Provide the [x, y] coordinate of the cell's center where the given text is located.  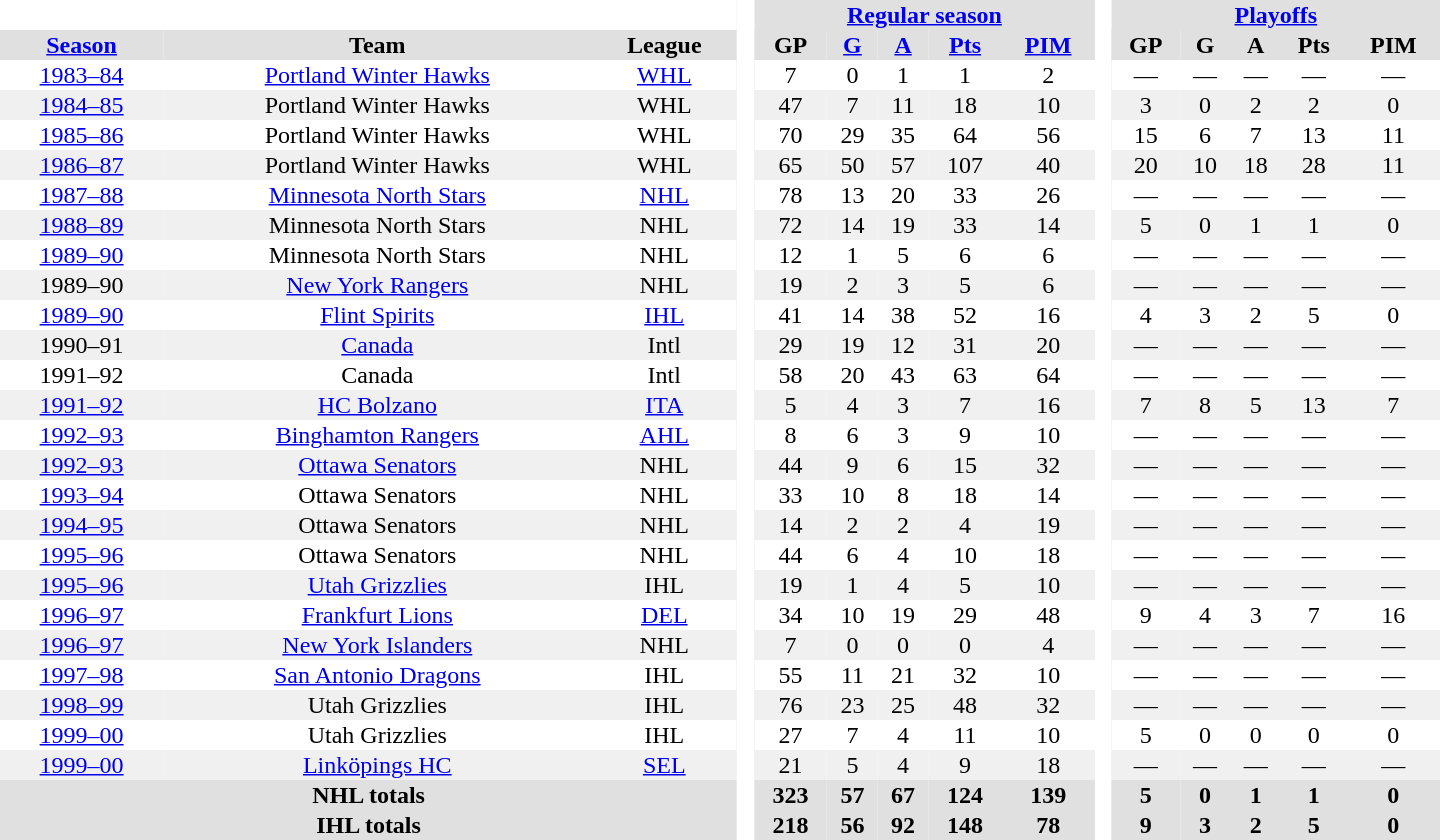
ITA [664, 405]
1998–99 [82, 705]
70 [790, 135]
New York Rangers [377, 285]
25 [904, 705]
63 [964, 375]
43 [904, 375]
27 [790, 735]
139 [1048, 795]
League [664, 45]
52 [964, 315]
35 [904, 135]
323 [790, 795]
1997–98 [82, 675]
47 [790, 105]
218 [790, 825]
Linköpings HC [377, 765]
Frankfurt Lions [377, 615]
23 [852, 705]
40 [1048, 165]
38 [904, 315]
AHL [664, 435]
124 [964, 795]
50 [852, 165]
148 [964, 825]
IHL totals [368, 825]
NHL totals [368, 795]
72 [790, 225]
Binghamton Rangers [377, 435]
1985–86 [82, 135]
41 [790, 315]
34 [790, 615]
58 [790, 375]
SEL [664, 765]
26 [1048, 195]
Team [377, 45]
92 [904, 825]
1987–88 [82, 195]
31 [964, 345]
San Antonio Dragons [377, 675]
Playoffs [1276, 15]
Season [82, 45]
65 [790, 165]
28 [1314, 165]
1993–94 [82, 495]
1994–95 [82, 525]
New York Islanders [377, 645]
1988–89 [82, 225]
1983–84 [82, 75]
55 [790, 675]
76 [790, 705]
1984–85 [82, 105]
67 [904, 795]
107 [964, 165]
1986–87 [82, 165]
DEL [664, 615]
Flint Spirits [377, 315]
HC Bolzano [377, 405]
Regular season [924, 15]
1990–91 [82, 345]
